Output the [x, y] coordinate of the center of the cell containing the given text.  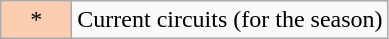
Current circuits (for the season) [230, 20]
* [36, 20]
